Scan for the cell matching the given text and deliver its [X, Y] coordinate at center. 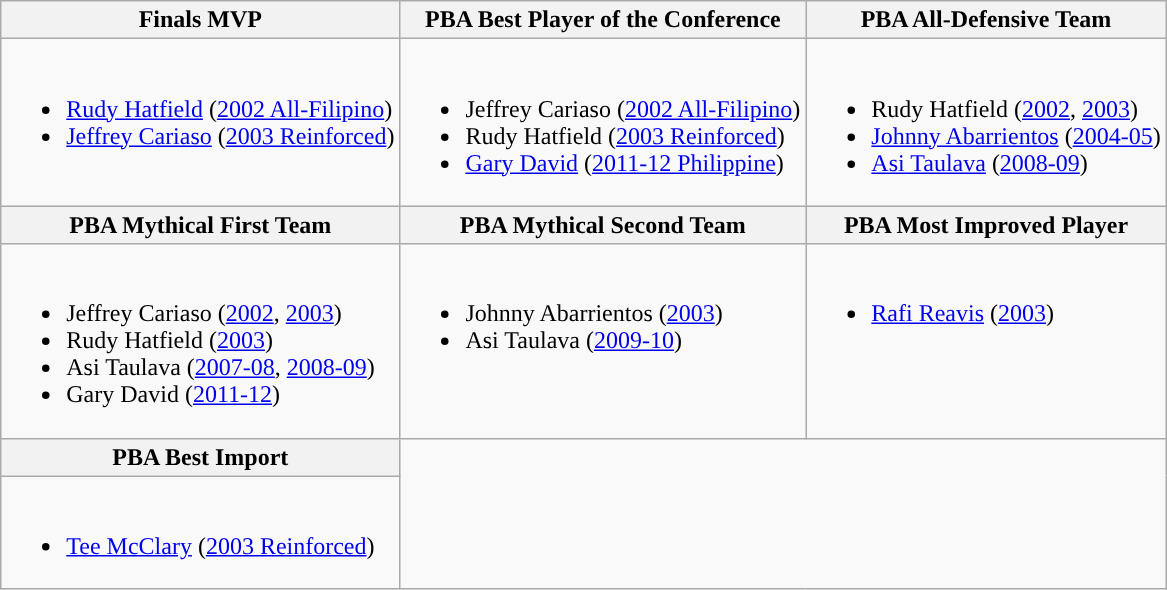
Johnny Abarrientos (2003)Asi Taulava (2009-10) [603, 341]
Jeffrey Cariaso (2002 All-Filipino)Rudy Hatfield (2003 Reinforced)Gary David (2011-12 Philippine) [603, 122]
PBA All-Defensive Team [986, 20]
Tee McClary (2003 Reinforced) [200, 532]
Rudy Hatfield (2002, 2003)Johnny Abarrientos (2004-05)Asi Taulava (2008-09) [986, 122]
PBA Best Player of the Conference [603, 20]
Finals MVP [200, 20]
PBA Mythical First Team [200, 225]
Rudy Hatfield (2002 All-Filipino)Jeffrey Cariaso (2003 Reinforced) [200, 122]
Jeffrey Cariaso (2002, 2003)Rudy Hatfield (2003)Asi Taulava (2007-08, 2008-09)Gary David (2011-12) [200, 341]
PBA Mythical Second Team [603, 225]
Rafi Reavis (2003) [986, 341]
PBA Most Improved Player [986, 225]
PBA Best Import [200, 457]
